From the cell containing the given text, extract its center point as [X, Y] coordinate. 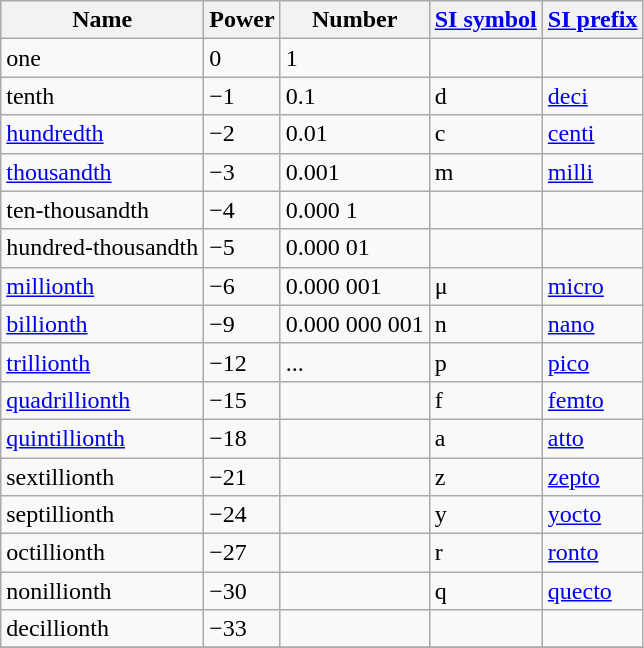
z [486, 477]
nano [592, 324]
hundredth [102, 134]
yocto [592, 515]
deci [592, 96]
one [102, 58]
millionth [102, 286]
ten-thousandth [102, 210]
Name [102, 20]
−5 [242, 248]
0.1 [354, 96]
hundred-thousandth [102, 248]
... [354, 362]
−3 [242, 172]
sextillionth [102, 477]
p [486, 362]
zepto [592, 477]
μ [486, 286]
−18 [242, 438]
septillionth [102, 515]
−2 [242, 134]
0.000 001 [354, 286]
−21 [242, 477]
tenth [102, 96]
milli [592, 172]
ronto [592, 553]
f [486, 400]
a [486, 438]
q [486, 591]
−30 [242, 591]
0.000 000 001 [354, 324]
0.001 [354, 172]
quecto [592, 591]
−15 [242, 400]
−12 [242, 362]
SI prefix [592, 20]
−1 [242, 96]
m [486, 172]
−33 [242, 629]
1 [354, 58]
thousandth [102, 172]
decillionth [102, 629]
trillionth [102, 362]
n [486, 324]
Number [354, 20]
0.01 [354, 134]
0.000 01 [354, 248]
micro [592, 286]
0.000 1 [354, 210]
billionth [102, 324]
Power [242, 20]
−24 [242, 515]
femto [592, 400]
−6 [242, 286]
pico [592, 362]
y [486, 515]
0 [242, 58]
nonillionth [102, 591]
centi [592, 134]
atto [592, 438]
octillionth [102, 553]
−9 [242, 324]
quintillionth [102, 438]
−27 [242, 553]
SI symbol [486, 20]
c [486, 134]
r [486, 553]
d [486, 96]
quadrillionth [102, 400]
−4 [242, 210]
